Search for the cell housing the specified text and yield its [x, y] center coordinate. 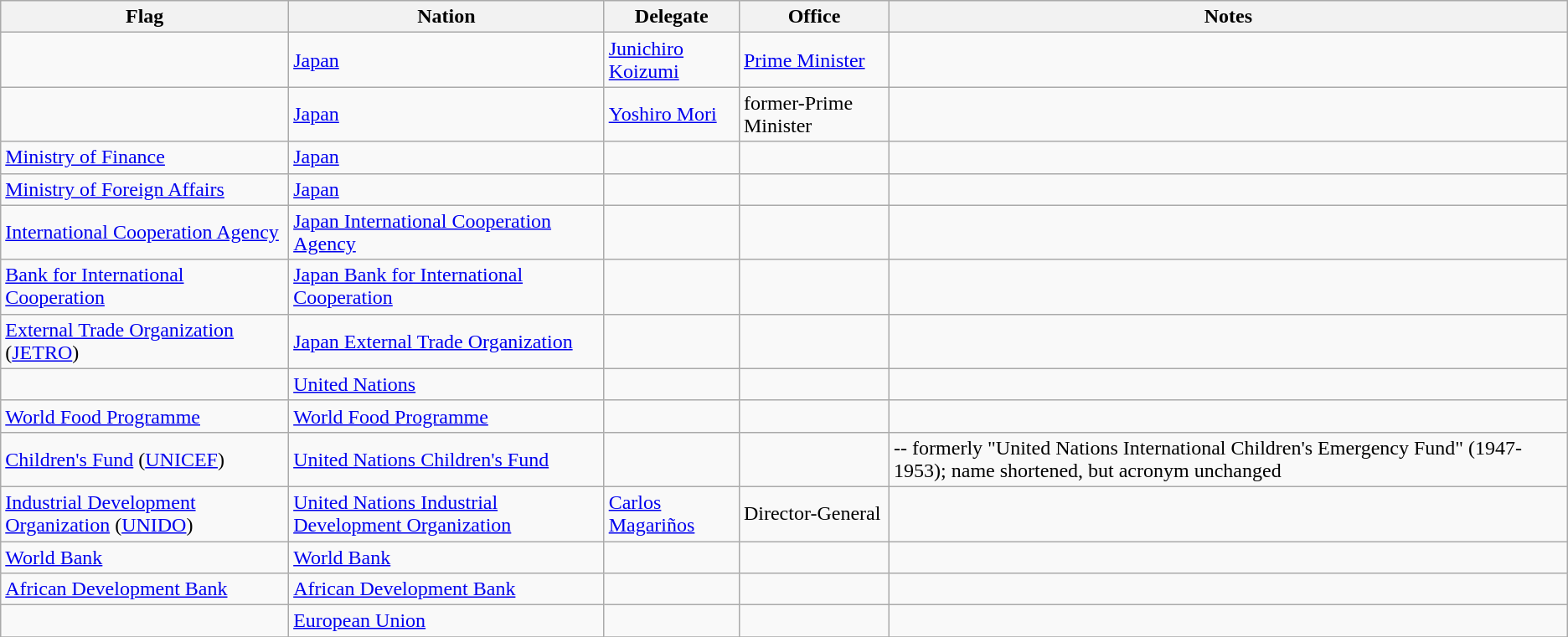
Ministry of Foreign Affairs [145, 189]
Nation [447, 17]
Notes [1229, 17]
former-Prime Minister [814, 114]
European Union [447, 621]
Flag [145, 17]
United Nations Industrial Development Organization [447, 514]
Japan External Trade Organization [447, 342]
United Nations Children's Fund [447, 459]
Junichiro Koizumi [672, 60]
Japan International Cooperation Agency [447, 233]
-- formerly "United Nations International Children's Emergency Fund" (1947-1953); name shortened, but acronym unchanged [1229, 459]
Yoshiro Mori [672, 114]
Prime Minister [814, 60]
External Trade Organization (JETRO) [145, 342]
Delegate [672, 17]
Director-General [814, 514]
United Nations [447, 384]
Office [814, 17]
Ministry of Finance [145, 157]
Bank for International Cooperation [145, 286]
Children's Fund (UNICEF) [145, 459]
Industrial Development Organization (UNIDO) [145, 514]
International Cooperation Agency [145, 233]
Carlos Magariños [672, 514]
Japan Bank for International Cooperation [447, 286]
